Search for the cell housing the specified text and yield its (x, y) center coordinate. 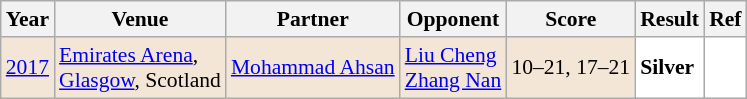
2017 (28, 68)
Opponent (454, 19)
Mohammad Ahsan (313, 68)
Venue (140, 19)
Result (670, 19)
Partner (313, 19)
Score (570, 19)
Ref (725, 19)
Liu Cheng Zhang Nan (454, 68)
Year (28, 19)
10–21, 17–21 (570, 68)
Emirates Arena,Glasgow, Scotland (140, 68)
Silver (670, 68)
